Capture the cell that displays the provided text and extract its (X, Y) central coordinate. 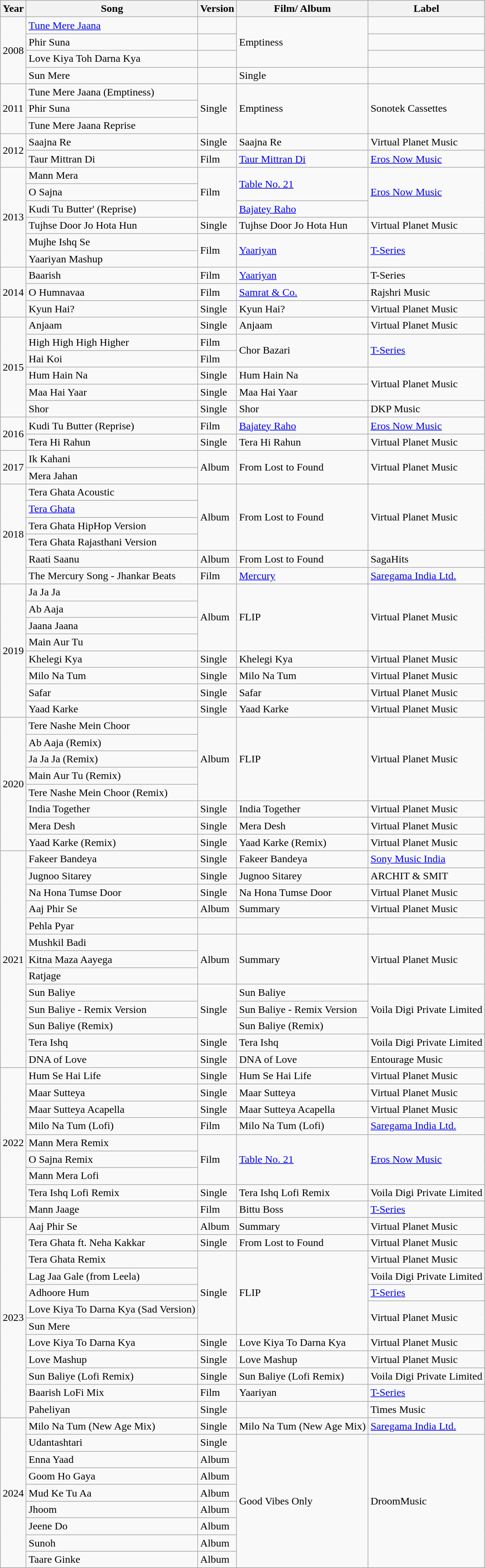
Version (218, 9)
O Sajna (112, 192)
Ratjage (112, 976)
Entourage Music (426, 1059)
Tera Ghata ft. Neha Kakkar (112, 1242)
Mann Jaage (112, 1209)
Tune Mere Jaana Reprise (112, 125)
Kudi Tu Butter (Reprise) (112, 425)
2012 (13, 150)
Song (112, 9)
Yaariyan Mashup (112, 259)
Bittu Boss (303, 1209)
Film/ Album (303, 9)
Mann Mera Lofi (112, 1176)
Jeene Do (112, 1526)
Year (13, 9)
Kudi Tu Butter' (Reprise) (112, 209)
Paheliyan (112, 1409)
Mushkil Badi (112, 942)
Love Kiya Toh Darna Kya (112, 59)
Tere Nashe Mein Choor (112, 726)
Sonotek Cassettes (426, 109)
Jaana Jaana (112, 626)
Tera Ghata HipHop Version (112, 526)
O Sajna Remix (112, 1159)
Love Kiya To Darna Kya (Sad Version) (112, 1310)
Tera Ghata Acoustic (112, 492)
Chor Bazari (303, 350)
Rajshri Music (426, 292)
2008 (13, 50)
Tera Ghata (112, 509)
Times Music (426, 1409)
Ab Aaja (Remix) (112, 743)
Taare Ginke (112, 1560)
The Mercury Song - Jhankar Beats (112, 576)
Good Vibes Only (303, 1501)
Tera Ghata Rajasthani Version (112, 542)
Pehla Pyar (112, 926)
Goom Ho Gaya (112, 1476)
Tera Ghata Remix (112, 1259)
Enna Yaad (112, 1459)
Mud Ke Tu Aa (112, 1493)
DKP Music (426, 409)
High High High Higher (112, 342)
Ja Ja Ja (Remix) (112, 759)
Sunoh (112, 1543)
2013 (13, 217)
SagaHits (426, 559)
Adhoore Hum (112, 1293)
Mercury (303, 576)
Mujhe Ishq Se (112, 242)
2020 (13, 784)
2023 (13, 1318)
Mera Jahan (112, 475)
2016 (13, 434)
Jhoom (112, 1509)
Lag Jaa Gale (from Leela) (112, 1276)
2018 (13, 534)
Ja Ja Ja (112, 592)
2021 (13, 959)
Raati Saanu (112, 559)
Main Aur Tu (Remix) (112, 776)
2019 (13, 651)
Main Aur Tu (112, 642)
ARCHIT & SMIT (426, 876)
Ik Kahani (112, 459)
Tune Mere Jaana (Emptiness) (112, 92)
Mann Mera Remix (112, 1143)
Sony Music India (426, 859)
Tere Nashe Mein Choor (Remix) (112, 793)
2017 (13, 467)
2022 (13, 1143)
Udantashtari (112, 1443)
Ab Aaja (112, 609)
Label (426, 9)
2015 (13, 367)
Tune Mere Jaana (112, 25)
Samrat & Co. (303, 292)
2011 (13, 109)
Mann Mera (112, 175)
DroomMusic (426, 1501)
2014 (13, 292)
Kitna Maza Aayega (112, 959)
Baarish LoFi Mix (112, 1393)
O Humnavaa (112, 292)
Hai Koi (112, 359)
Baarish (112, 276)
2024 (13, 1493)
